Search for the cell housing the specified text and yield its (x, y) center coordinate. 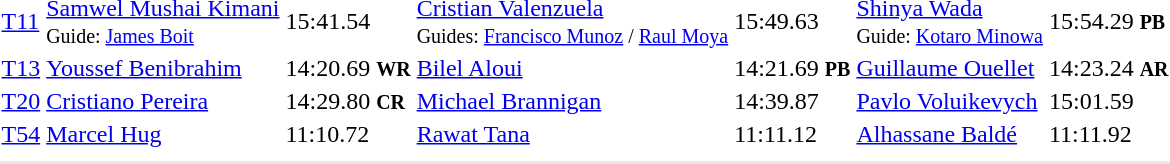
11:11.12 (792, 134)
14:39.87 (792, 101)
Guillaume Ouellet (950, 68)
T54 (21, 134)
T20 (21, 101)
14:29.80 CR (348, 101)
11:10.72 (348, 134)
Marcel Hug (163, 134)
14:21.69 PB (792, 68)
15:01.59 (1108, 101)
T13 (21, 68)
Michael Brannigan (572, 101)
Youssef Benibrahim (163, 68)
Pavlo Voluikevych (950, 101)
Alhassane Baldé (950, 134)
Bilel Aloui (572, 68)
14:20.69 WR (348, 68)
14:23.24 AR (1108, 68)
11:11.92 (1108, 134)
Cristiano Pereira (163, 101)
Rawat Tana (572, 134)
